Search for the cell housing the specified text and yield its [X, Y] center coordinate. 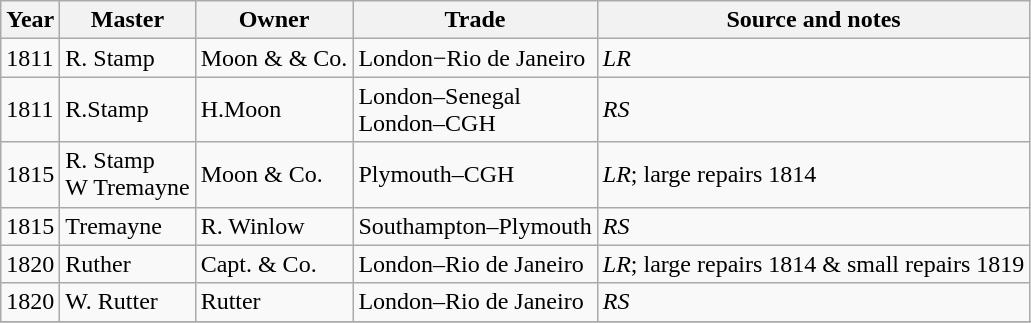
Master [128, 20]
R. StampW Tremayne [128, 174]
Capt. & Co. [274, 264]
Moon & Co. [274, 174]
Year [30, 20]
Ruther [128, 264]
Southampton–Plymouth [475, 226]
Owner [274, 20]
H.Moon [274, 110]
Plymouth–CGH [475, 174]
London−Rio de Janeiro [475, 58]
Moon & & Co. [274, 58]
LR [814, 58]
LR; large repairs 1814 & small repairs 1819 [814, 264]
Tremayne [128, 226]
R.Stamp [128, 110]
Source and notes [814, 20]
Trade [475, 20]
R. Winlow [274, 226]
W. Rutter [128, 302]
Rutter [274, 302]
London–SenegalLondon–CGH [475, 110]
LR; large repairs 1814 [814, 174]
R. Stamp [128, 58]
